Capture the cell that displays the provided text and extract its (x, y) central coordinate. 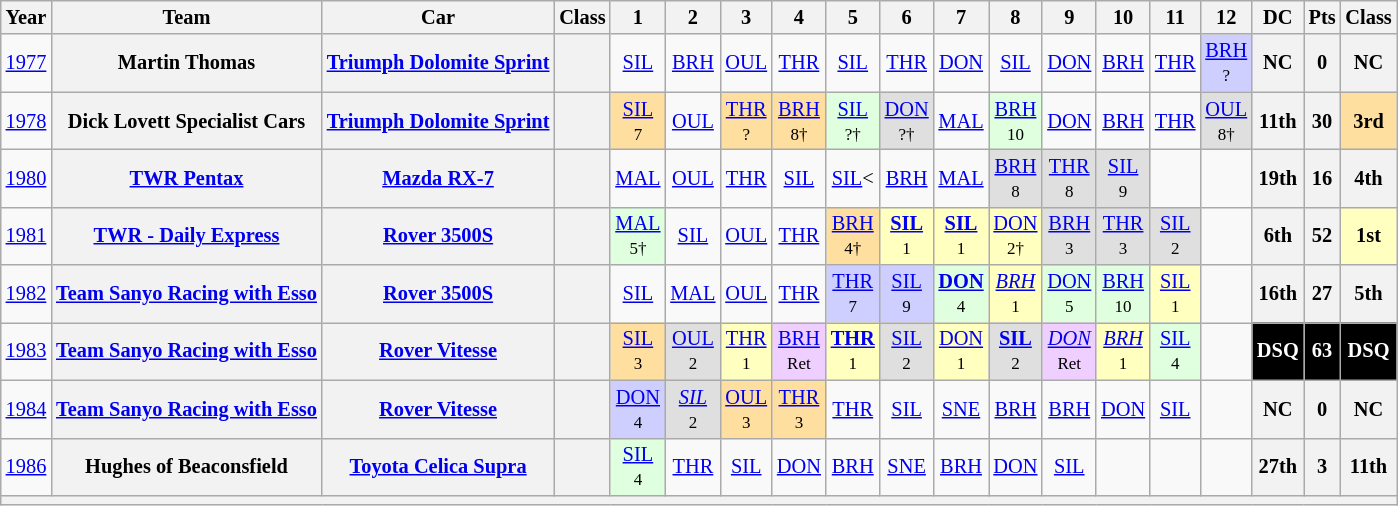
Year (26, 17)
19th (1278, 178)
SIL3 (638, 351)
1983 (26, 351)
DON2† (1015, 236)
11 (1175, 17)
2 (692, 17)
Car (438, 17)
OUL8† (1226, 121)
OUL2 (692, 351)
BRH? (1226, 63)
1st (1368, 236)
30 (1322, 121)
TWR - Daily Express (186, 236)
SIL?† (853, 121)
3rd (1368, 121)
1981 (26, 236)
BRH8† (799, 121)
1986 (26, 467)
7 (962, 17)
5th (1368, 294)
5 (853, 17)
1980 (26, 178)
Martin Thomas (186, 63)
DON5 (1069, 294)
52 (1322, 236)
8 (1015, 17)
DONRet (1069, 351)
Team (186, 17)
THR? (746, 121)
6 (907, 17)
1984 (26, 409)
9 (1069, 17)
BRH3 (1069, 236)
DON?† (907, 121)
1978 (26, 121)
SIL7 (638, 121)
BRH8 (1015, 178)
THR7 (853, 294)
DC (1278, 17)
27 (1322, 294)
Hughes of Beaconsfield (186, 467)
MAL5† (638, 236)
6th (1278, 236)
4th (1368, 178)
BRHRet (799, 351)
BRH4† (853, 236)
16 (1322, 178)
12 (1226, 17)
SIL< (853, 178)
TWR Pentax (186, 178)
1977 (26, 63)
THR8 (1069, 178)
1 (638, 17)
27th (1278, 467)
DON1 (962, 351)
63 (1322, 351)
Mazda RX-7 (438, 178)
Dick Lovett Specialist Cars (186, 121)
OUL3 (746, 409)
Pts (1322, 17)
10 (1123, 17)
1982 (26, 294)
16th (1278, 294)
Toyota Celica Supra (438, 467)
4 (799, 17)
